From the cell containing the given text, extract its center point as (X, Y) coordinate. 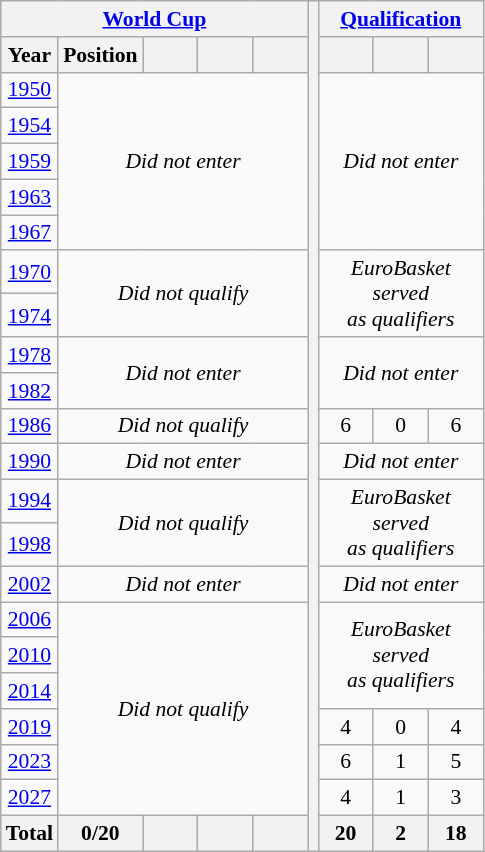
2023 (30, 762)
2019 (30, 727)
1986 (30, 426)
2027 (30, 798)
2002 (30, 584)
1954 (30, 126)
20 (346, 834)
1982 (30, 391)
1967 (30, 233)
2014 (30, 691)
1950 (30, 90)
2006 (30, 620)
3 (456, 798)
1998 (30, 544)
0/20 (100, 834)
5 (456, 762)
Qualification (400, 19)
1963 (30, 197)
1990 (30, 462)
Total (30, 834)
1970 (30, 272)
18 (456, 834)
Year (30, 55)
Position (100, 55)
1959 (30, 162)
World Cup (154, 19)
2 (400, 834)
2010 (30, 656)
1994 (30, 502)
1978 (30, 355)
1974 (30, 316)
